From the cell containing the given text, extract its center point as (x, y) coordinate. 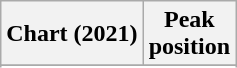
Peakposition (189, 34)
Chart (2021) (72, 34)
